Capture the cell that displays the provided text and extract its [x, y] central coordinate. 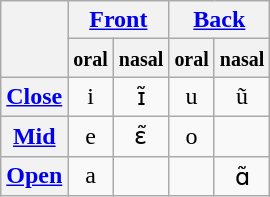
Close [34, 97]
Mid [34, 136]
i [90, 97]
Open [34, 176]
e [90, 136]
a [90, 176]
u [192, 97]
ũ [242, 97]
ɑ̃ [242, 176]
Front [118, 20]
Back [220, 20]
o [192, 136]
ɪ̃ [141, 97]
ɛ̃ [141, 136]
